Provide the [x, y] coordinate of the cell's center where the given text is located.  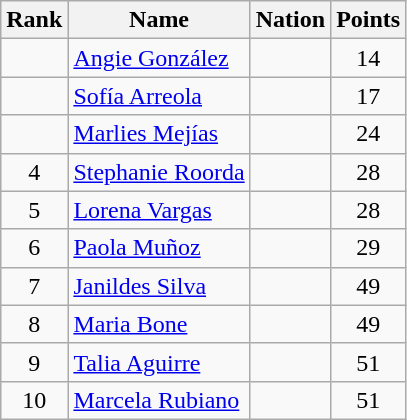
Stephanie Roorda [159, 172]
Talia Aguirre [159, 362]
Sofía Arreola [159, 96]
Points [368, 20]
24 [368, 134]
Rank [34, 20]
5 [34, 210]
7 [34, 286]
Paola Muñoz [159, 248]
8 [34, 324]
10 [34, 400]
Maria Bone [159, 324]
14 [368, 58]
29 [368, 248]
Lorena Vargas [159, 210]
17 [368, 96]
Angie González [159, 58]
6 [34, 248]
Name [159, 20]
Janildes Silva [159, 286]
9 [34, 362]
Nation [290, 20]
4 [34, 172]
Marlies Mejías [159, 134]
Marcela Rubiano [159, 400]
